Detect which cell encompasses the target text, then output its (X, Y) center coordinate. 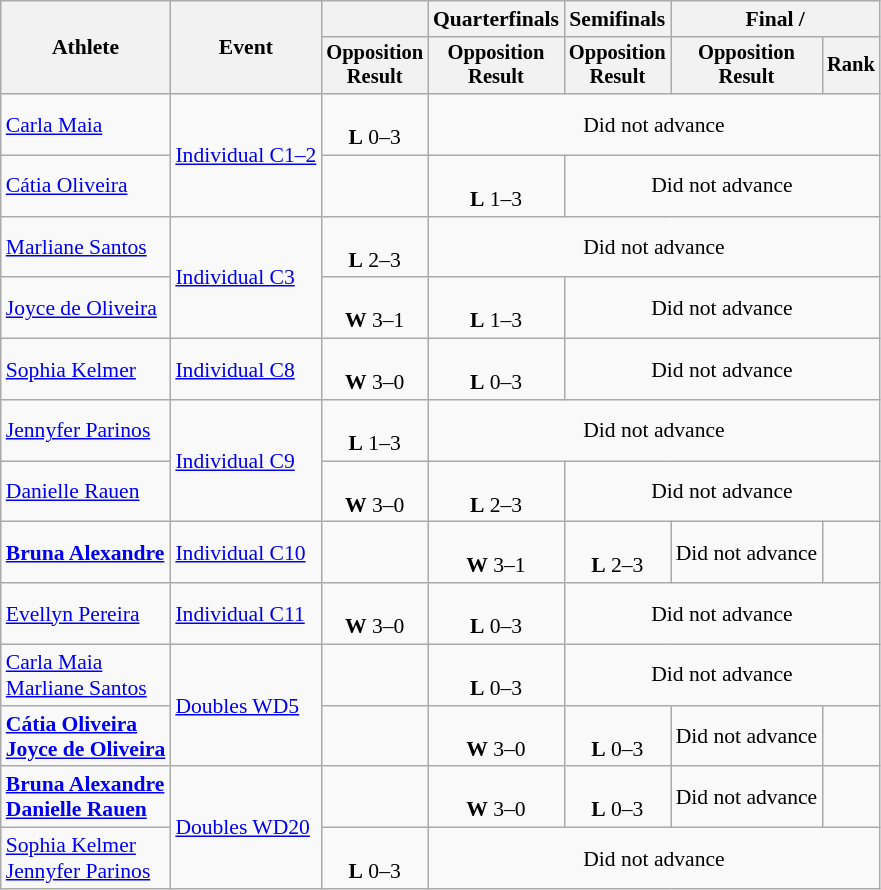
Individual C1–2 (246, 155)
Individual C9 (246, 461)
Bruna AlexandreDanielle Rauen (86, 798)
Individual C8 (246, 370)
Individual C10 (246, 552)
Marliane Santos (86, 248)
Joyce de Oliveira (86, 308)
Jennyfer Parinos (86, 430)
Individual C3 (246, 278)
Carla Maia (86, 124)
Sophia Kelmer (86, 370)
Athlete (86, 48)
Cátia Oliveira (86, 186)
Quarterfinals (496, 19)
Doubles WD20 (246, 828)
Sophia KelmerJennyfer Parinos (86, 858)
Semifinals (618, 19)
Evellyn Pereira (86, 614)
Carla MaiaMarliane Santos (86, 676)
Individual C11 (246, 614)
Danielle Rauen (86, 492)
Rank (851, 66)
Event (246, 48)
Cátia OliveiraJoyce de Oliveira (86, 736)
Bruna Alexandre (86, 552)
Final / (776, 19)
Doubles WD5 (246, 706)
